Pinpoint the cell where the given text exists, returning its (x, y) midpoint coordinate. 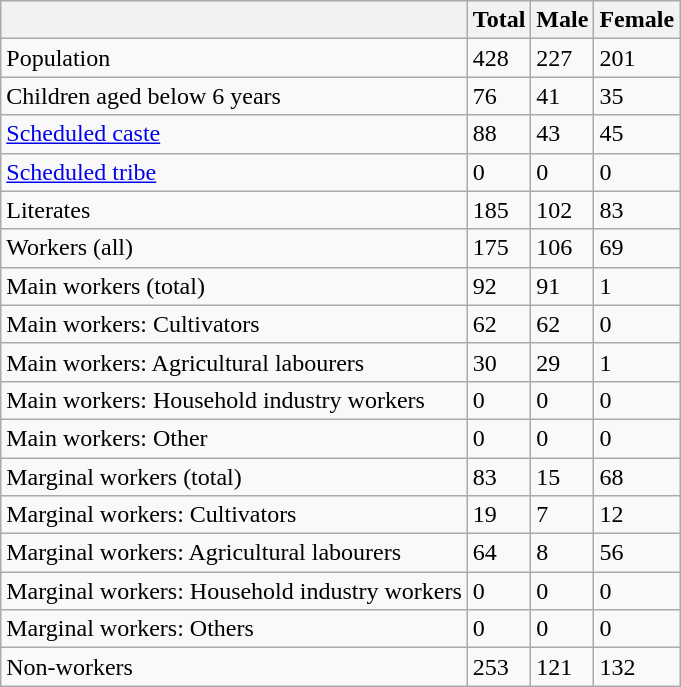
Scheduled caste (234, 134)
76 (499, 96)
Main workers: Other (234, 438)
43 (562, 134)
35 (637, 96)
253 (499, 667)
29 (562, 362)
30 (499, 362)
Main workers: Household industry workers (234, 400)
88 (499, 134)
Main workers: Cultivators (234, 324)
Male (562, 20)
Scheduled tribe (234, 172)
41 (562, 96)
56 (637, 553)
92 (499, 286)
Population (234, 58)
15 (562, 477)
64 (499, 553)
Marginal workers: Others (234, 629)
Children aged below 6 years (234, 96)
Total (499, 20)
7 (562, 515)
Marginal workers: Cultivators (234, 515)
45 (637, 134)
68 (637, 477)
121 (562, 667)
201 (637, 58)
69 (637, 248)
Non-workers (234, 667)
102 (562, 210)
Main workers (total) (234, 286)
12 (637, 515)
19 (499, 515)
Workers (all) (234, 248)
Marginal workers: Agricultural labourers (234, 553)
Marginal workers (total) (234, 477)
91 (562, 286)
132 (637, 667)
8 (562, 553)
Main workers: Agricultural labourers (234, 362)
428 (499, 58)
185 (499, 210)
Female (637, 20)
Marginal workers: Household industry workers (234, 591)
175 (499, 248)
106 (562, 248)
227 (562, 58)
Literates (234, 210)
